Scan for the cell matching the given text and deliver its [x, y] coordinate at center. 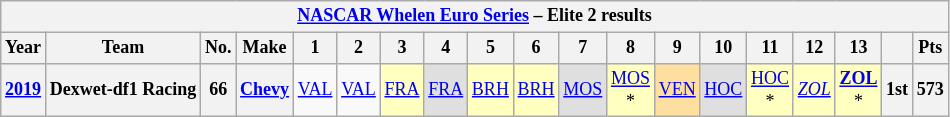
3 [402, 48]
Chevy [265, 90]
VEN [677, 90]
1 [314, 48]
Make [265, 48]
6 [536, 48]
9 [677, 48]
66 [218, 90]
2 [358, 48]
MOS* [631, 90]
10 [724, 48]
1st [898, 90]
HOC [724, 90]
Team [122, 48]
12 [814, 48]
ZOL [814, 90]
5 [491, 48]
13 [858, 48]
4 [446, 48]
Year [24, 48]
NASCAR Whelen Euro Series – Elite 2 results [474, 16]
11 [770, 48]
7 [583, 48]
Dexwet-df1 Racing [122, 90]
573 [930, 90]
MOS [583, 90]
2019 [24, 90]
No. [218, 48]
HOC* [770, 90]
Pts [930, 48]
8 [631, 48]
ZOL* [858, 90]
